Return [x, y] of the center of cell containing provided text 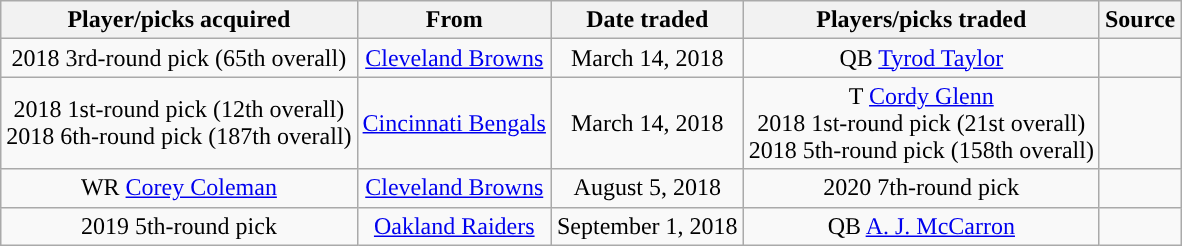
2019 5th-round pick [179, 226]
Player/picks acquired [179, 20]
2018 1st-round pick (12th overall) 2018 6th-round pick (187th overall) [179, 123]
QB A. J. McCarron [921, 226]
T Cordy Glenn2018 1st-round pick (21st overall)2018 5th-round pick (158th overall) [921, 123]
August 5, 2018 [647, 188]
Players/picks traded [921, 20]
September 1, 2018 [647, 226]
Oakland Raiders [454, 226]
QB Tyrod Taylor [921, 58]
Cincinnati Bengals [454, 123]
2020 7th-round pick [921, 188]
From [454, 20]
Date traded [647, 20]
Source [1140, 20]
WR Corey Coleman [179, 188]
2018 3rd-round pick (65th overall) [179, 58]
